From the cell containing the given text, extract its center point as (X, Y) coordinate. 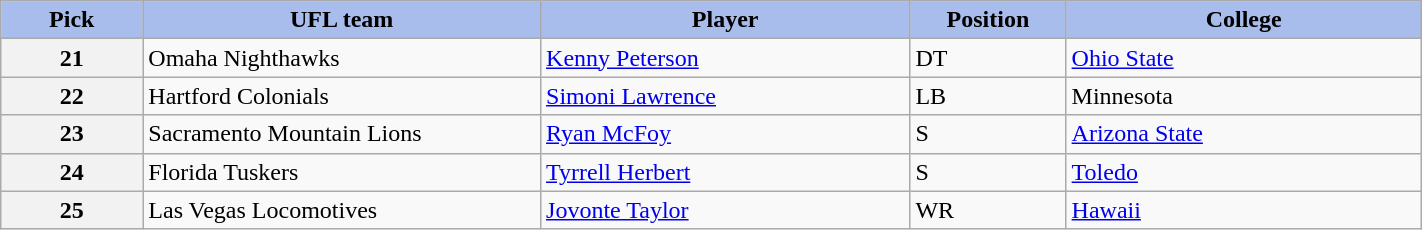
Tyrrell Herbert (726, 172)
Ryan McFoy (726, 134)
LB (988, 96)
24 (72, 172)
Kenny Peterson (726, 58)
College (1244, 20)
22 (72, 96)
Omaha Nighthawks (342, 58)
Arizona State (1244, 134)
Toledo (1244, 172)
WR (988, 210)
25 (72, 210)
21 (72, 58)
Hawaii (1244, 210)
Minnesota (1244, 96)
UFL team (342, 20)
Player (726, 20)
DT (988, 58)
Jovonte Taylor (726, 210)
Ohio State (1244, 58)
Position (988, 20)
Hartford Colonials (342, 96)
Simoni Lawrence (726, 96)
Las Vegas Locomotives (342, 210)
Sacramento Mountain Lions (342, 134)
Florida Tuskers (342, 172)
Pick (72, 20)
23 (72, 134)
